Search for the cell housing the specified text and yield its (X, Y) center coordinate. 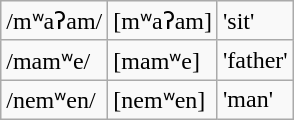
[mʷaʔam] (163, 21)
'sit' (255, 21)
'man' (255, 100)
[mamʷe] (163, 60)
/mamʷe/ (54, 60)
/mʷaʔam/ (54, 21)
/nemʷen/ (54, 100)
[nemʷen] (163, 100)
'father' (255, 60)
